Scan for the cell matching the given text and deliver its (x, y) coordinate at center. 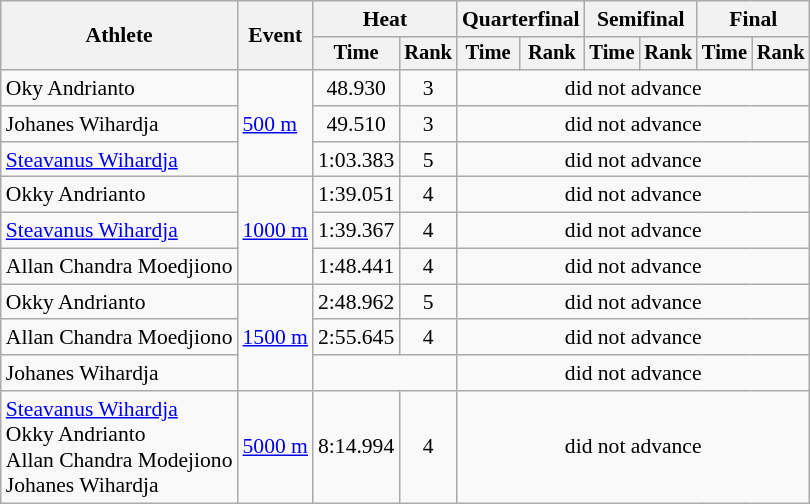
49.510 (356, 124)
1500 m (274, 338)
Heat (385, 19)
500 m (274, 124)
Athlete (120, 36)
2:48.962 (356, 302)
Steavanus WihardjaOkky AndriantoAllan Chandra ModejionoJohanes Wihardja (120, 447)
Final (753, 19)
Semifinal (641, 19)
5000 m (274, 447)
2:55.645 (356, 338)
1:39.367 (356, 231)
8:14.994 (356, 447)
1000 m (274, 230)
48.930 (356, 88)
1:39.051 (356, 195)
Event (274, 36)
1:48.441 (356, 267)
Quarterfinal (521, 19)
Oky Andrianto (120, 88)
1:03.383 (356, 160)
